Identify which cell holds the provided text, then report its (X, Y) central coordinate. 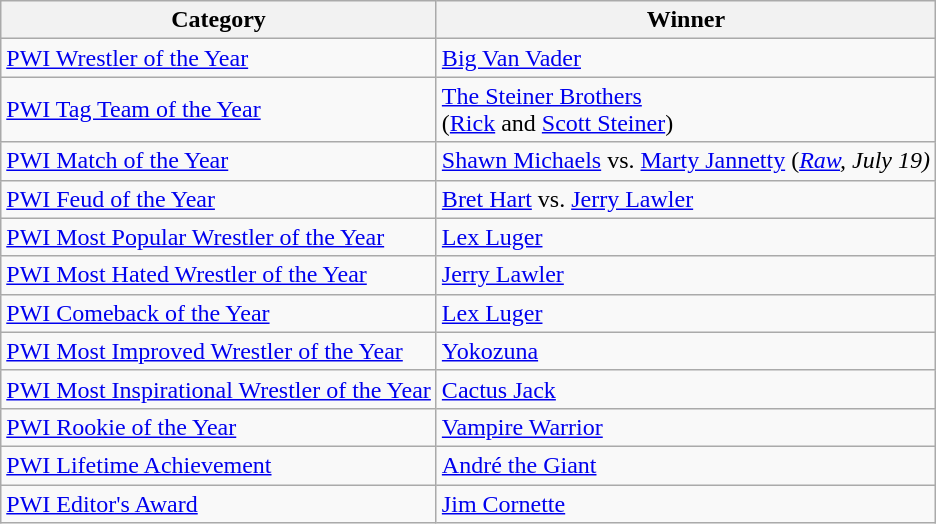
PWI Most Hated Wrestler of the Year (219, 275)
PWI Feud of the Year (219, 199)
Winner (686, 20)
PWI Editor's Award (219, 503)
PWI Match of the Year (219, 161)
Yokozuna (686, 351)
The Steiner Brothers(Rick and Scott Steiner) (686, 110)
Cactus Jack (686, 389)
PWI Wrestler of the Year (219, 58)
Jim Cornette (686, 503)
PWI Most Popular Wrestler of the Year (219, 237)
PWI Comeback of the Year (219, 313)
PWI Most Improved Wrestler of the Year (219, 351)
PWI Rookie of the Year (219, 427)
Vampire Warrior (686, 427)
Jerry Lawler (686, 275)
PWI Lifetime Achievement (219, 465)
Bret Hart vs. Jerry Lawler (686, 199)
PWI Most Inspirational Wrestler of the Year (219, 389)
Big Van Vader (686, 58)
Shawn Michaels vs. Marty Jannetty (Raw, July 19) (686, 161)
PWI Tag Team of the Year (219, 110)
Category (219, 20)
André the Giant (686, 465)
